Find where the given text appears and provide that cell's center as (x, y) coordinate. 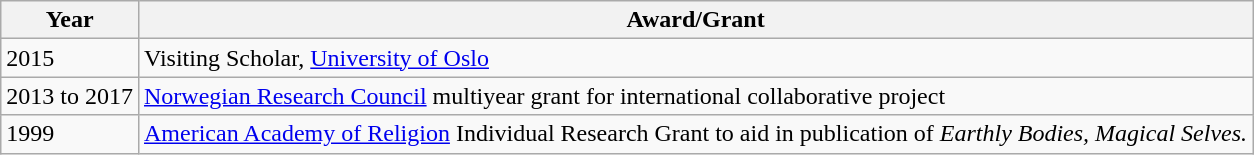
2013 to 2017 (70, 96)
Year (70, 20)
Award/Grant (695, 20)
1999 (70, 134)
Norwegian Research Council multiyear grant for international collaborative project (695, 96)
American Academy of Religion Individual Research Grant to aid in publication of Earthly Bodies, Magical Selves. (695, 134)
Visiting Scholar, University of Oslo (695, 58)
2015 (70, 58)
